Capture the cell that displays the provided text and extract its [X, Y] central coordinate. 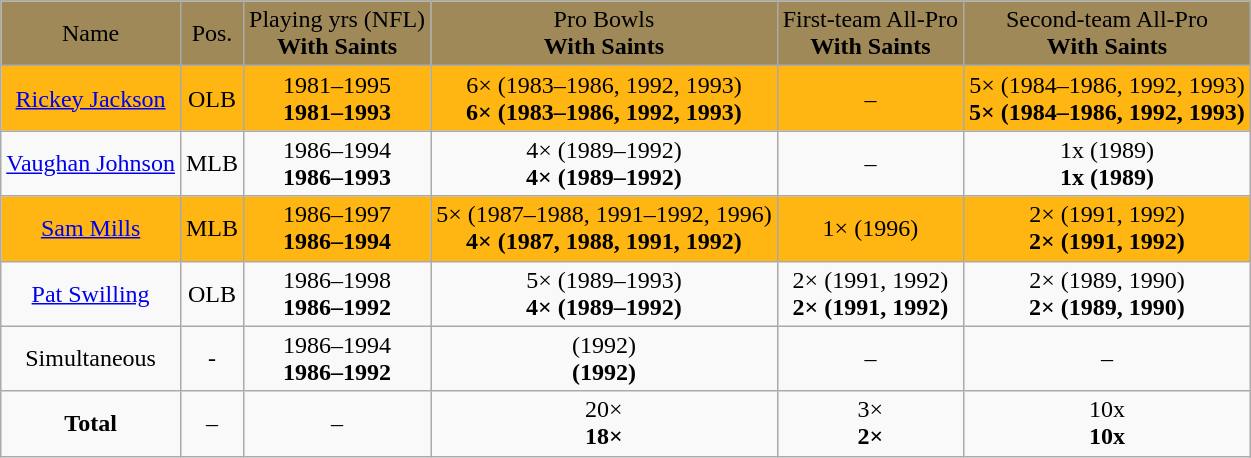
Name [91, 34]
1986–19981986–1992 [338, 294]
Playing yrs (NFL)With Saints [338, 34]
2× (1989, 1990)2× (1989, 1990) [1108, 294]
Pat Swilling [91, 294]
Sam Mills [91, 228]
5× (1987–1988, 1991–1992, 1996)4× (1987, 1988, 1991, 1992) [604, 228]
Pos. [212, 34]
Rickey Jackson [91, 98]
3×2× [870, 424]
1986–19941986–1992 [338, 358]
5× (1984–1986, 1992, 1993) 5× (1984–1986, 1992, 1993) [1108, 98]
Vaughan Johnson [91, 164]
1981–19951981–1993 [338, 98]
1× (1996) [870, 228]
- [212, 358]
6× (1983–1986, 1992, 1993)6× (1983–1986, 1992, 1993) [604, 98]
(1992)(1992) [604, 358]
Pro BowlsWith Saints [604, 34]
1x (1989)1x (1989) [1108, 164]
Simultaneous [91, 358]
1986–19941986–1993 [338, 164]
20×18× [604, 424]
4× (1989–1992)4× (1989–1992) [604, 164]
1986–19971986–1994 [338, 228]
10x10x [1108, 424]
First-team All-ProWith Saints [870, 34]
Total [91, 424]
5× (1989–1993)4× (1989–1992) [604, 294]
Second-team All-ProWith Saints [1108, 34]
